Capture the cell that displays the provided text and extract its (x, y) central coordinate. 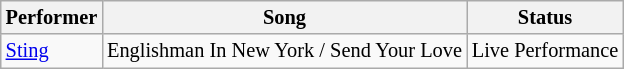
Live Performance (545, 51)
Status (545, 17)
Performer (52, 17)
Englishman In New York / Send Your Love (284, 51)
Sting (52, 51)
Song (284, 17)
